Determine the (X, Y) coordinate at the center of the cell enclosing the given text.  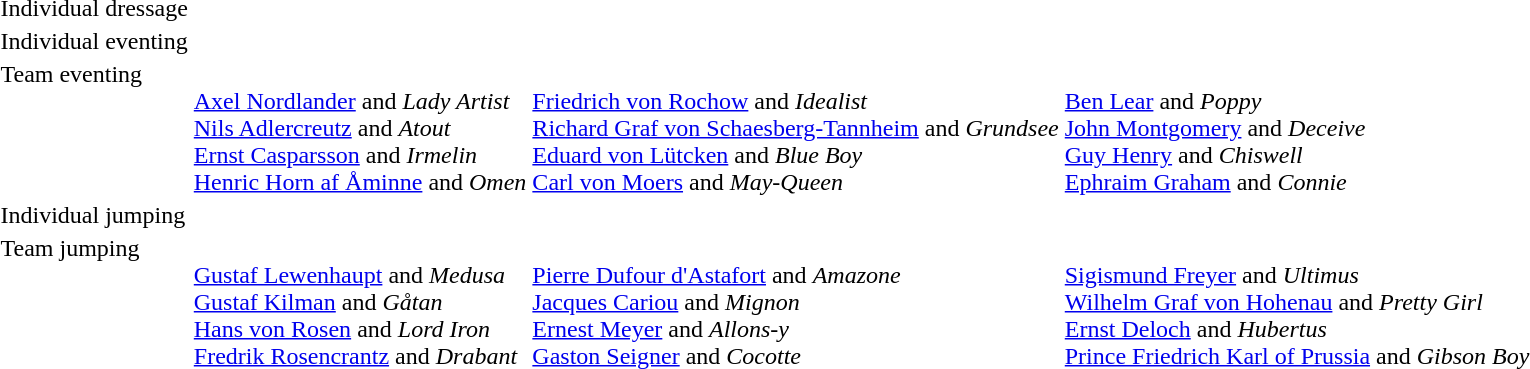
Friedrich von Rochow and Idealist Richard Graf von Schaesberg-Tannheim and Grundsee Eduard von Lütcken and Blue Boy Carl von Moers and May-Queen (796, 128)
Axel Nordlander and Lady Artist Nils Adlercreutz and Atout Ernst Casparsson and Irmelin Henric Horn af Åminne and Omen (360, 128)
